Capture the cell that displays the provided text and extract its [X, Y] central coordinate. 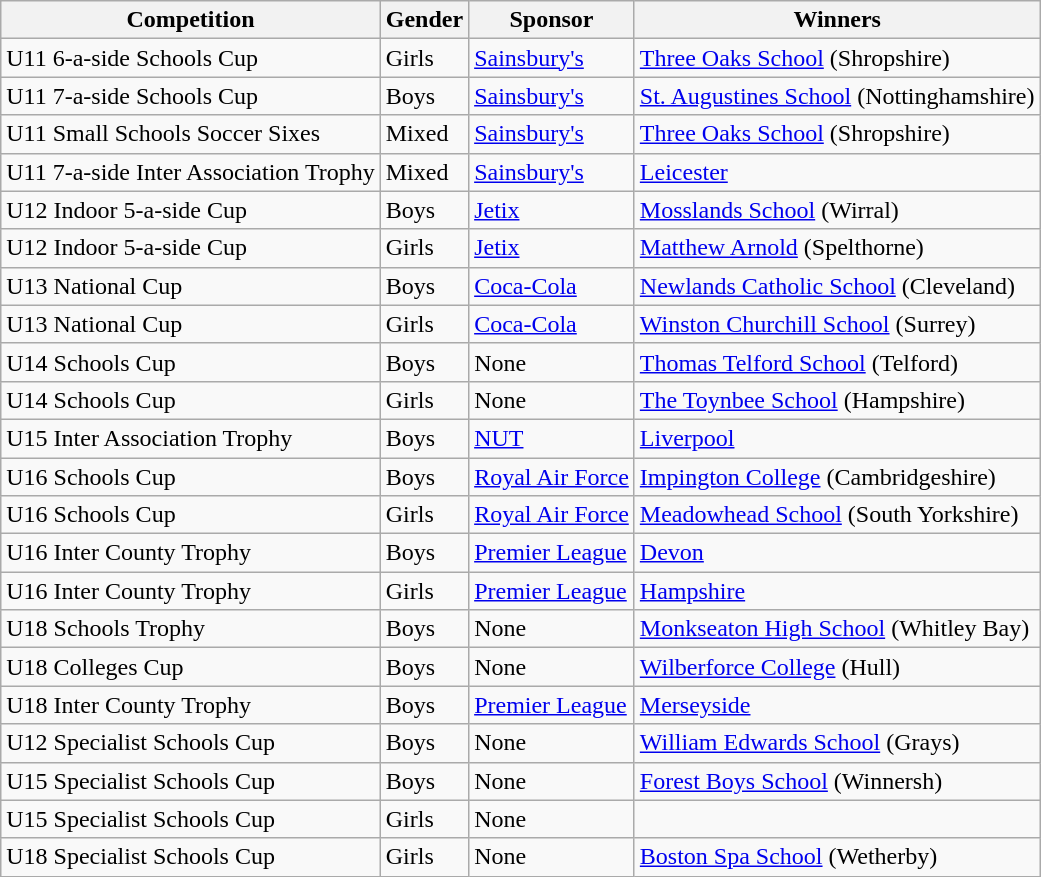
Devon [837, 553]
Winston Churchill School (Surrey) [837, 324]
Monkseaton High School (Whitley Bay) [837, 629]
U11 7-a-side Schools Cup [190, 96]
Impington College (Cambridgeshire) [837, 477]
The Toynbee School (Hampshire) [837, 400]
William Edwards School (Grays) [837, 743]
Competition [190, 20]
U11 6-a-side Schools Cup [190, 58]
Sponsor [552, 20]
Matthew Arnold (Spelthorne) [837, 248]
Leicester [837, 172]
Thomas Telford School (Telford) [837, 362]
Meadowhead School (South Yorkshire) [837, 515]
Mosslands School (Wirral) [837, 210]
Winners [837, 20]
U18 Inter County Trophy [190, 705]
Gender [424, 20]
U18 Specialist Schools Cup [190, 857]
U12 Specialist Schools Cup [190, 743]
St. Augustines School (Nottinghamshire) [837, 96]
NUT [552, 438]
U11 7-a-side Inter Association Trophy [190, 172]
U18 Colleges Cup [190, 667]
Boston Spa School (Wetherby) [837, 857]
Wilberforce College (Hull) [837, 667]
U11 Small Schools Soccer Sixes [190, 134]
Merseyside [837, 705]
Hampshire [837, 591]
Newlands Catholic School (Cleveland) [837, 286]
Liverpool [837, 438]
Forest Boys School (Winnersh) [837, 781]
U15 Inter Association Trophy [190, 438]
U18 Schools Trophy [190, 629]
